For the text-containing cell, return its midpoint in [X, Y] coordinate format. 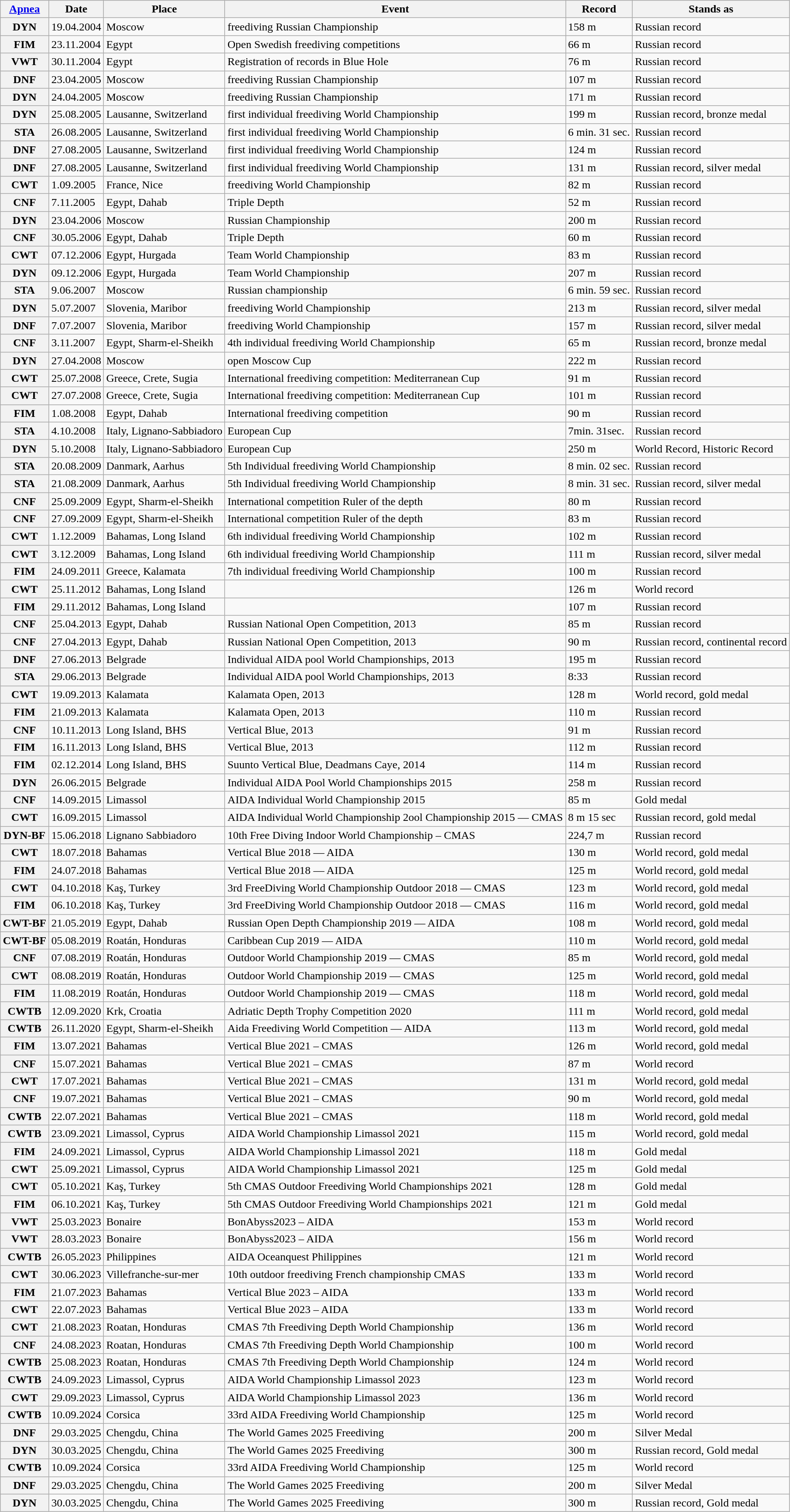
Individual AIDA Pool World Championships 2015 [395, 783]
04.10.2018 [77, 888]
World Record, Historic Record [711, 448]
14.09.2015 [77, 800]
1.09.2005 [77, 185]
19.07.2021 [77, 1099]
250 m [599, 448]
23.09.2021 [77, 1134]
1.08.2008 [77, 413]
23.04.2005 [77, 79]
Registration of records in Blue Hole [395, 62]
21.07.2023 [77, 1292]
66 m [599, 44]
25.07.2008 [77, 378]
156 m [599, 1239]
Open Swedish freediving competitions [395, 44]
4.10.2008 [77, 431]
7.07.2007 [77, 325]
8 min. 31 sec. [599, 483]
17.07.2021 [77, 1081]
171 m [599, 97]
26.06.2015 [77, 783]
6 min. 59 sec. [599, 290]
22.07.2021 [77, 1116]
Event [395, 9]
09.12.2006 [77, 273]
25.11.2012 [77, 589]
06.10.2018 [77, 905]
157 m [599, 325]
France, Nice [164, 185]
30.05.2006 [77, 238]
3.12.2009 [77, 554]
213 m [599, 308]
25.04.2013 [77, 624]
Date [77, 9]
52 m [599, 202]
Russian championship [395, 290]
87 m [599, 1063]
24.09.2011 [77, 572]
101 m [599, 396]
10th Free Diving Indoor World Championship – CMAS [395, 835]
10th outdoor freediving French championship CMAS [395, 1274]
Lignano Sabbiadoro [164, 835]
20.08.2009 [77, 466]
199 m [599, 114]
116 m [599, 905]
80 m [599, 501]
19.09.2013 [77, 694]
25.08.2023 [77, 1362]
8 m 15 sec [599, 818]
Stands as [711, 9]
Place [164, 9]
AIDA Individual World Championship 2ool Championship 2015 — CMAS [395, 818]
26.05.2023 [77, 1257]
224,7 m [599, 835]
05.10.2021 [77, 1187]
222 m [599, 361]
1.12.2009 [77, 536]
112 m [599, 747]
21.08.2023 [77, 1327]
158 m [599, 27]
Aida Freediving World Competition — AIDA [395, 1028]
27.06.2013 [77, 659]
Philippines [164, 1257]
115 m [599, 1134]
07.08.2019 [77, 958]
Adriatic Depth Trophy Competition 2020 [395, 1011]
02.12.2014 [77, 765]
Record [599, 9]
15.06.2018 [77, 835]
27.04.2008 [77, 361]
Greece, Kalamata [164, 572]
21.05.2019 [77, 923]
25.03.2023 [77, 1222]
3.11.2007 [77, 343]
16.11.2013 [77, 747]
International freediving competition [395, 413]
27.07.2008 [77, 396]
Russian Open Depth Championship 2019 — AIDA [395, 923]
5.10.2008 [77, 448]
21.09.2013 [77, 712]
258 m [599, 783]
207 m [599, 273]
82 m [599, 185]
13.07.2021 [77, 1046]
27.09.2009 [77, 519]
26.11.2020 [77, 1028]
102 m [599, 536]
Russian record, gold medal [711, 818]
24.07.2018 [77, 870]
4th individual freediving World Championship [395, 343]
29.06.2013 [77, 677]
11.08.2019 [77, 993]
18.07.2018 [77, 853]
23.11.2004 [77, 44]
108 m [599, 923]
153 m [599, 1222]
24.04.2005 [77, 97]
Suunto Vertical Blue, Deadmans Caye, 2014 [395, 765]
29.09.2023 [77, 1398]
Russian Championship [395, 220]
21.08.2009 [77, 483]
15.07.2021 [77, 1063]
Caribbean Cup 2019 — AIDA [395, 940]
29.11.2012 [77, 607]
07.12.2006 [77, 255]
65 m [599, 343]
19.04.2004 [77, 27]
114 m [599, 765]
Russian record, continental record [711, 642]
7.11.2005 [77, 202]
5.07.2007 [77, 308]
16.09.2015 [77, 818]
25.09.2021 [77, 1169]
195 m [599, 659]
25.08.2005 [77, 114]
open Moscow Cup [395, 361]
AIDA Oceanquest Philippines [395, 1257]
28.03.2023 [77, 1239]
24.08.2023 [77, 1345]
8 min. 02 sec. [599, 466]
24.09.2021 [77, 1151]
26.08.2005 [77, 132]
05.08.2019 [77, 940]
113 m [599, 1028]
Apnea [25, 9]
Villefranche-sur-mer [164, 1274]
130 m [599, 853]
60 m [599, 238]
23.04.2006 [77, 220]
08.08.2019 [77, 976]
30.11.2004 [77, 62]
8:33 [599, 677]
AIDA Individual World Championship 2015 [395, 800]
6 min. 31 sec. [599, 132]
7min. 31sec. [599, 431]
06.10.2021 [77, 1204]
9.06.2007 [77, 290]
24.09.2023 [77, 1380]
27.04.2013 [77, 642]
25.09.2009 [77, 501]
30.06.2023 [77, 1274]
Krk, Croatia [164, 1011]
12.09.2020 [77, 1011]
DYN-BF [25, 835]
22.07.2023 [77, 1309]
7th individual freediving World Championship [395, 572]
76 m [599, 62]
10.11.2013 [77, 729]
